Search for the cell housing the specified text and yield its [x, y] center coordinate. 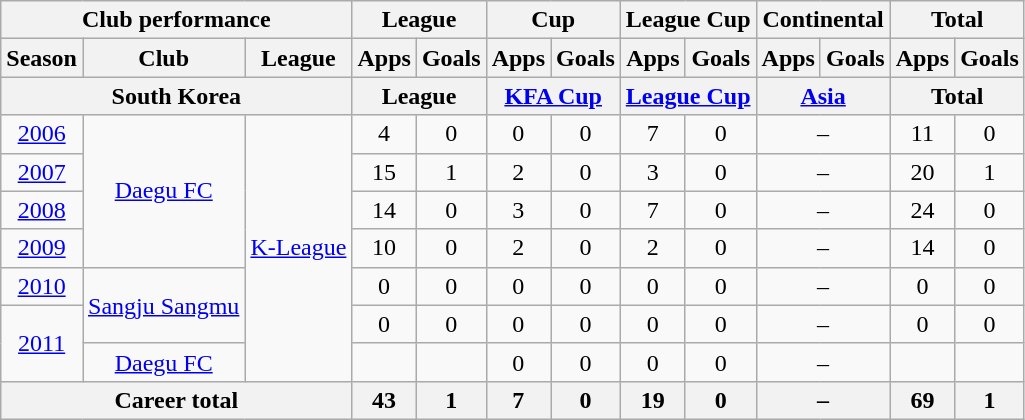
10 [384, 248]
2010 [42, 286]
Career total [176, 400]
4 [384, 134]
2006 [42, 134]
69 [922, 400]
Asia [823, 96]
24 [922, 210]
KFA Cup [553, 96]
15 [384, 172]
2007 [42, 172]
20 [922, 172]
Club [163, 58]
2009 [42, 248]
43 [384, 400]
Club performance [176, 20]
19 [652, 400]
Season [42, 58]
South Korea [176, 96]
K-League [298, 248]
11 [922, 134]
2011 [42, 343]
2008 [42, 210]
Continental [823, 20]
Cup [553, 20]
Sangju Sangmu [163, 305]
